Locate the cell with the specified text and output its [x, y] center coordinate. 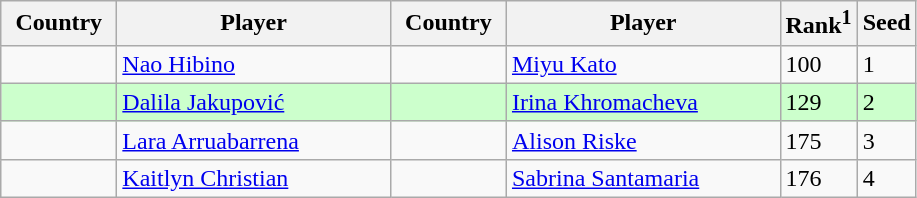
3 [886, 140]
4 [886, 178]
129 [818, 102]
Seed [886, 24]
2 [886, 102]
176 [818, 178]
Lara Arruabarrena [254, 140]
Sabrina Santamaria [643, 178]
Rank1 [818, 24]
Irina Khromacheva [643, 102]
Nao Hibino [254, 64]
Alison Riske [643, 140]
100 [818, 64]
Kaitlyn Christian [254, 178]
Miyu Kato [643, 64]
175 [818, 140]
1 [886, 64]
Dalila Jakupović [254, 102]
